For the text-containing cell, return its midpoint in (x, y) coordinate format. 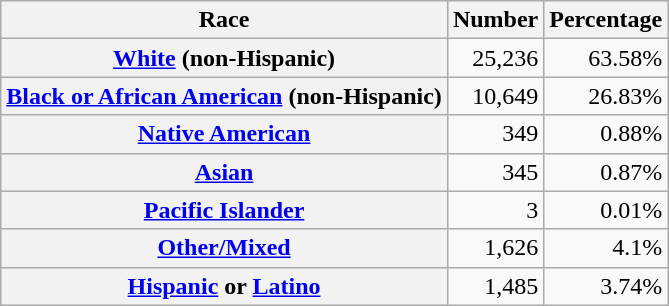
0.88% (606, 134)
Race (224, 20)
Other/Mixed (224, 248)
Hispanic or Latino (224, 286)
345 (495, 172)
1,485 (495, 286)
349 (495, 134)
Asian (224, 172)
26.83% (606, 96)
1,626 (495, 248)
0.87% (606, 172)
4.1% (606, 248)
63.58% (606, 58)
3.74% (606, 286)
Black or African American (non-Hispanic) (224, 96)
0.01% (606, 210)
Percentage (606, 20)
Native American (224, 134)
25,236 (495, 58)
10,649 (495, 96)
Number (495, 20)
Pacific Islander (224, 210)
3 (495, 210)
White (non-Hispanic) (224, 58)
